From the cell containing the given text, extract its center point as [x, y] coordinate. 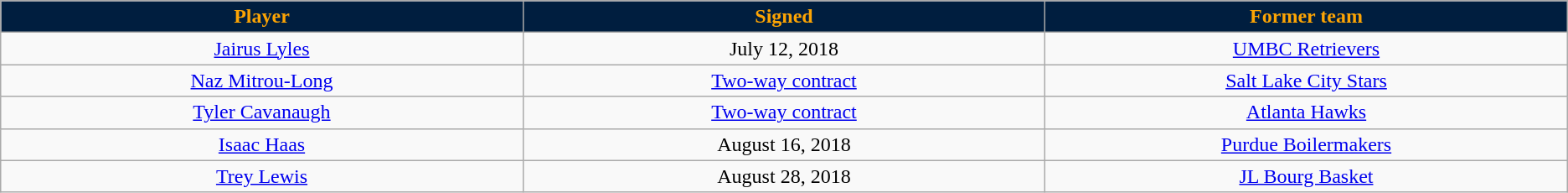
Player [261, 17]
JL Bourg Basket [1307, 176]
Signed [784, 17]
Naz Mitrou-Long [261, 81]
July 12, 2018 [784, 49]
Purdue Boilermakers [1307, 144]
Trey Lewis [261, 176]
Tyler Cavanaugh [261, 112]
August 16, 2018 [784, 144]
August 28, 2018 [784, 176]
Atlanta Hawks [1307, 112]
Isaac Haas [261, 144]
UMBC Retrievers [1307, 49]
Jairus Lyles [261, 49]
Former team [1307, 17]
Salt Lake City Stars [1307, 81]
